For the text-containing cell, return its midpoint in (X, Y) coordinate format. 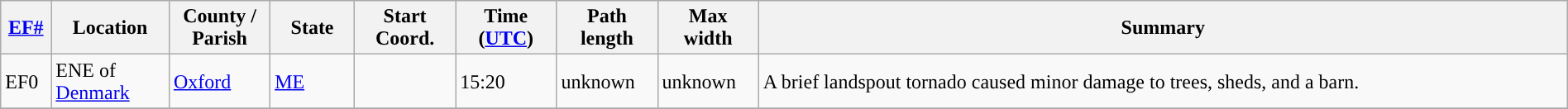
Start Coord. (404, 28)
15:20 (506, 81)
ME (313, 81)
Oxford (219, 81)
EF# (26, 28)
County / Parish (219, 28)
A brief landspout tornado caused minor damage to trees, sheds, and a barn. (1163, 81)
Max width (708, 28)
Path length (607, 28)
Summary (1163, 28)
Location (111, 28)
ENE of Denmark (111, 81)
Time (UTC) (506, 28)
EF0 (26, 81)
State (313, 28)
